Scan for the cell matching the given text and deliver its (x, y) coordinate at center. 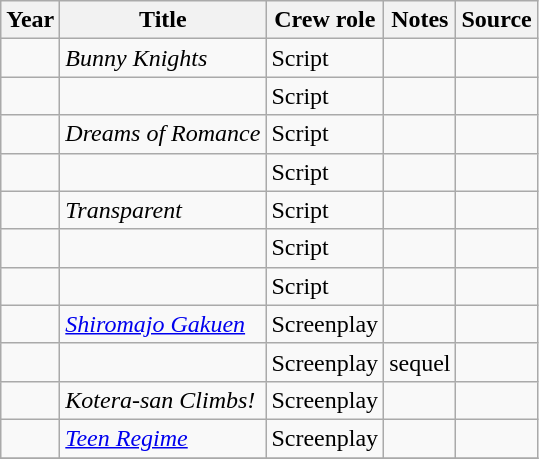
Kotera-san Climbs! (163, 400)
Bunny Knights (163, 58)
Transparent (163, 210)
Dreams of Romance (163, 134)
Notes (420, 20)
Teen Regime (163, 438)
sequel (420, 362)
Source (496, 20)
Crew role (325, 20)
Year (30, 20)
Title (163, 20)
Shiromajo Gakuen (163, 324)
